Provide the [x, y] coordinate of the cell's center where the given text is located.  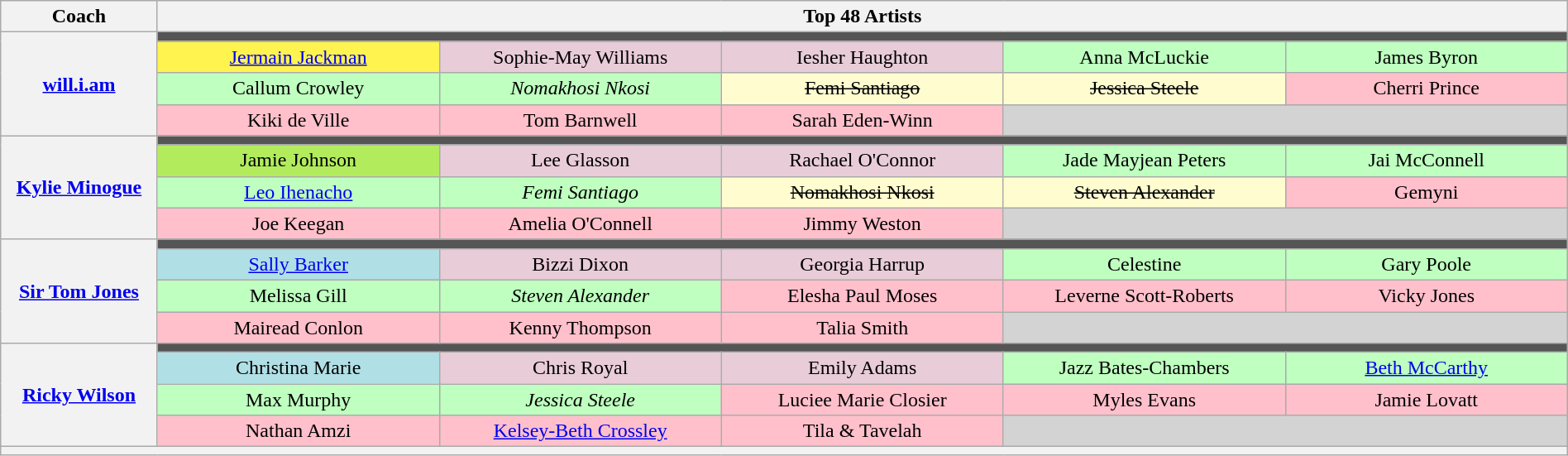
Luciee Marie Closier [862, 400]
Melissa Gill [298, 295]
Gemyni [1426, 192]
Joe Keegan [298, 223]
Bizzi Dixon [581, 264]
Jermain Jackman [298, 57]
Christina Marie [298, 368]
Tila & Tavelah [862, 431]
Emily Adams [862, 368]
Amelia O'Connell [581, 223]
Jimmy Weston [862, 223]
Kylie Minogue [79, 187]
Leo Ihenacho [298, 192]
Elesha Paul Moses [862, 295]
Vicky Jones [1426, 295]
will.i.am [79, 84]
Georgia Harrup [862, 264]
Rachael O'Connor [862, 161]
Chris Royal [581, 368]
James Byron [1426, 57]
Sir Tom Jones [79, 291]
Jade Mayjean Peters [1145, 161]
Mairead Conlon [298, 327]
Top 48 Artists [862, 17]
Nathan Amzi [298, 431]
Max Murphy [298, 400]
Myles Evans [1145, 400]
Lee Glasson [581, 161]
Ricky Wilson [79, 396]
Sally Barker [298, 264]
Sarah Eden-Winn [862, 120]
Jazz Bates-Chambers [1145, 368]
Iesher Haughton [862, 57]
Jamie Johnson [298, 161]
Tom Barnwell [581, 120]
Kiki de Ville [298, 120]
Celestine [1145, 264]
Sophie-May Williams [581, 57]
Callum Crowley [298, 89]
Jamie Lovatt [1426, 400]
Kenny Thompson [581, 327]
Leverne Scott-Roberts [1145, 295]
Gary Poole [1426, 264]
Cherri Prince [1426, 89]
Anna McLuckie [1145, 57]
Jai McConnell [1426, 161]
Kelsey-Beth Crossley [581, 431]
Coach [79, 17]
Talia Smith [862, 327]
Beth McCarthy [1426, 368]
